Return [x, y] of the center of cell containing provided text 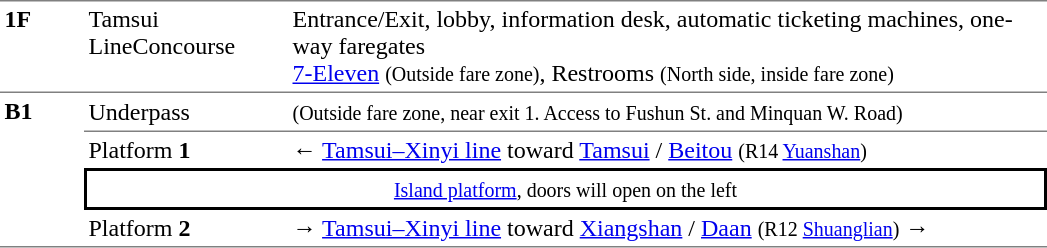
Platform 2 [186, 229]
Tamsui LineConcourse [186, 46]
B1 [42, 170]
Underpass [186, 112]
Island platform, doors will open on the left [566, 189]
→ Tamsui–Xinyi line toward Xiangshan / Daan (R12 Shuanglian) → [668, 229]
Platform 1 [186, 149]
(Outside fare zone, near exit 1. Access to Fushun St. and Minquan W. Road) [668, 112]
1F [42, 46]
← Tamsui–Xinyi line toward Tamsui / Beitou (R14 Yuanshan) [668, 149]
